Provide the [X, Y] coordinate of the cell's center where the given text is located.  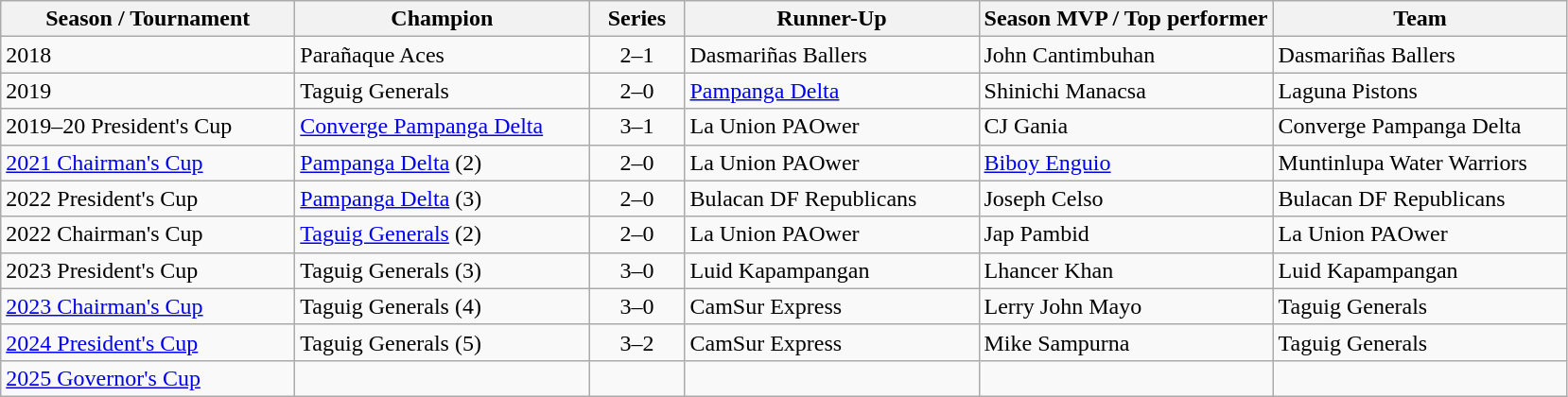
2022 President's Cup [148, 198]
2–1 [637, 55]
Runner-Up [832, 19]
Team [1420, 19]
John Cantimbuhan [1125, 55]
Joseph Celso [1125, 198]
2023 President's Cup [148, 270]
Taguig Generals (5) [443, 342]
Lhancer Khan [1125, 270]
Pampanga Delta (2) [443, 163]
Pampanga Delta (3) [443, 198]
Mike Sampurna [1125, 342]
2021 Chairman's Cup [148, 163]
Series [637, 19]
Season MVP / Top performer [1125, 19]
Parañaque Aces [443, 55]
Biboy Enguio [1125, 163]
3–1 [637, 127]
Shinichi Manacsa [1125, 91]
2019 [148, 91]
Champion [443, 19]
Lerry John Mayo [1125, 306]
Pampanga Delta [832, 91]
Season / Tournament [148, 19]
2023 Chairman's Cup [148, 306]
2018 [148, 55]
3–2 [637, 342]
Taguig Generals (2) [443, 234]
CJ Gania [1125, 127]
2019–20 President's Cup [148, 127]
Taguig Generals (3) [443, 270]
2025 Governor's Cup [148, 378]
2024 President's Cup [148, 342]
Muntinlupa Water Warriors [1420, 163]
Taguig Generals (4) [443, 306]
2022 Chairman's Cup [148, 234]
Laguna Pistons [1420, 91]
Jap Pambid [1125, 234]
